For the text-containing cell, return its midpoint in [x, y] coordinate format. 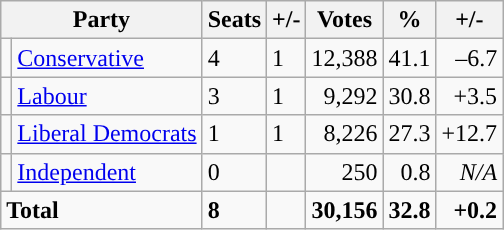
% [410, 20]
+12.7 [470, 134]
30.8 [410, 96]
Seats [234, 20]
Total [102, 210]
0.8 [410, 172]
Votes [344, 20]
12,388 [344, 58]
Party [102, 20]
–6.7 [470, 58]
9,292 [344, 96]
Labour [107, 96]
8 [234, 210]
27.3 [410, 134]
32.8 [410, 210]
Liberal Democrats [107, 134]
3 [234, 96]
+3.5 [470, 96]
250 [344, 172]
+0.2 [470, 210]
4 [234, 58]
8,226 [344, 134]
41.1 [410, 58]
Independent [107, 172]
0 [234, 172]
N/A [470, 172]
30,156 [344, 210]
Conservative [107, 58]
